Scan for the cell matching the given text and deliver its [X, Y] coordinate at center. 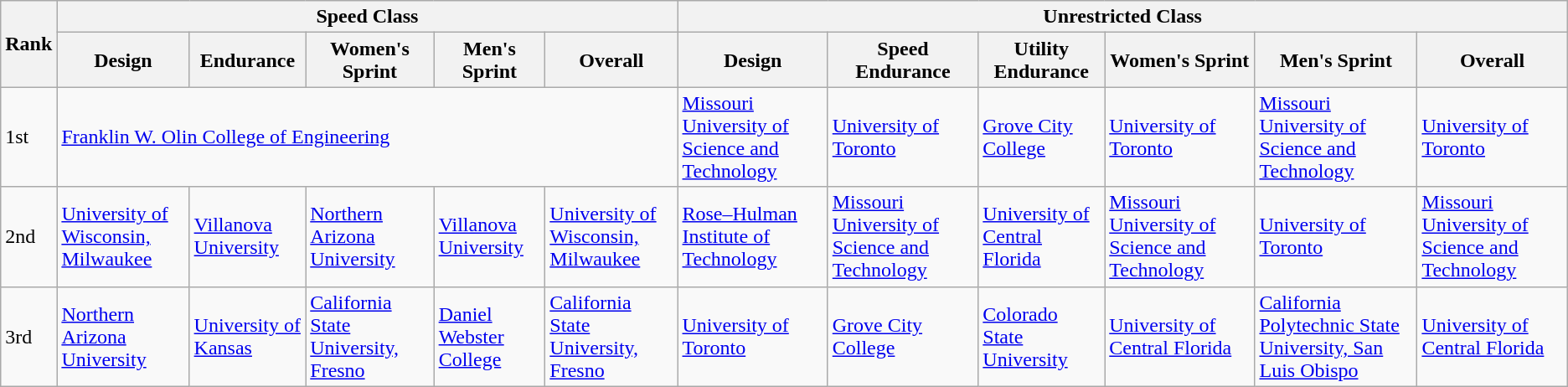
Unrestricted Class [1122, 17]
University of Kansas [248, 337]
California Polytechnic State University, San Luis Obispo [1336, 337]
Speed Endurance [903, 60]
Rank [28, 44]
1st [28, 137]
Endurance [248, 60]
Colorado State University [1042, 337]
2nd [28, 236]
Utility Endurance [1042, 60]
Rose–Hulman Institute of Technology [752, 236]
3rd [28, 337]
Franklin W. Olin College of Engineering [367, 137]
Daniel Webster College [489, 337]
Speed Class [367, 17]
